Determine the [X, Y] coordinate at the center of the cell enclosing the given text.  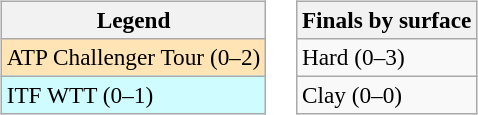
Hard (0–3) [387, 57]
ATP Challenger Tour (0–2) [133, 57]
Finals by surface [387, 20]
Legend [133, 20]
ITF WTT (0–1) [133, 95]
Clay (0–0) [387, 95]
